Return the [X, Y] coordinate for the center point of the cell that contains the specified text.  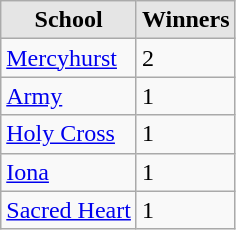
Winners [186, 20]
School [69, 20]
2 [186, 58]
Iona [69, 172]
Army [69, 96]
Holy Cross [69, 134]
Sacred Heart [69, 210]
Mercyhurst [69, 58]
